Output the [X, Y] coordinate of the center of the cell containing the given text.  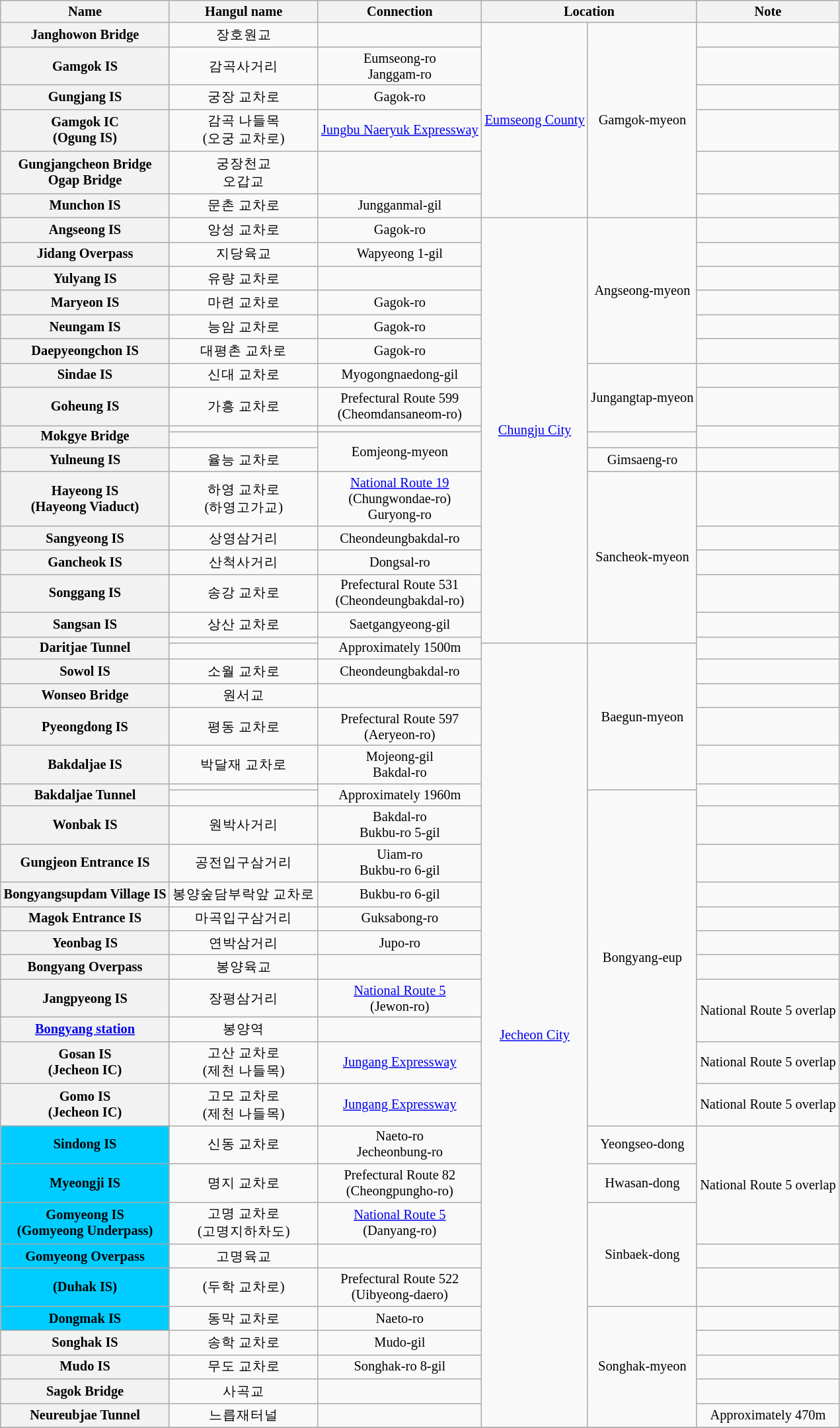
Eumseong-roJanggam-ro [400, 66]
Pyeongdong IS [85, 727]
Myeongji IS [85, 1183]
Gimsaeng-ro [642, 460]
송강 교차로 [243, 593]
Eumseong County [535, 120]
Bukbu-ro 6-gil [400, 894]
(Duhak IS) [85, 1287]
동막 교차로 [243, 1318]
장평삼거리 [243, 998]
Jangpyeong IS [85, 998]
봉양숲담부락앞 교차로 [243, 894]
Sagok Bridge [85, 1391]
(두학 교차로) [243, 1287]
Jungbu Naeryuk Expressway [400, 130]
Baegun-myeon [642, 716]
Approximately 470m [768, 1415]
상영삼거리 [243, 538]
박달재 교차로 [243, 764]
Gomyeong IS(Gomyeong Underpass) [85, 1223]
신동 교차로 [243, 1144]
Bongyang-eup [642, 958]
Angseong-myeon [642, 290]
Songhak-ro 8-gil [400, 1367]
Naeto-ro [400, 1318]
Gosan IS(Jecheon IC) [85, 1062]
Sancheok-myeon [642, 558]
Songgang IS [85, 593]
Sindong IS [85, 1144]
공전입구삼거리 [243, 863]
Prefectural Route 599(Cheomdansaneom-ro) [400, 407]
원서교 [243, 695]
송학 교차로 [243, 1342]
원박사거리 [243, 825]
Yeonbag IS [85, 943]
Yulyang IS [85, 278]
Gancheok IS [85, 562]
Gamgok-myeon [642, 120]
Mudo IS [85, 1367]
소월 교차로 [243, 670]
Neungam IS [85, 327]
가흥 교차로 [243, 407]
Bongyang station [85, 1029]
Approximately 1960m [400, 795]
National Route 5(Jewon-ro) [400, 998]
Connection [400, 11]
명지 교차로 [243, 1183]
Gungjang IS [85, 97]
Angseong IS [85, 230]
Gomyeong Overpass [85, 1256]
Bakdaljae IS [85, 764]
고모 교차로(제천 나들목) [243, 1105]
Neureubjae Tunnel [85, 1415]
Sinbaek-dong [642, 1254]
Wonbak IS [85, 825]
Wonseo Bridge [85, 695]
장호원교 [243, 34]
Maryeon IS [85, 303]
Mudo-gil [400, 1342]
Saetgangyeong-gil [400, 624]
Naeto-roJecheonbung-ro [400, 1144]
앙성 교차로 [243, 230]
대평촌 교차로 [243, 350]
Songhak IS [85, 1342]
고명육교 [243, 1256]
Sangsan IS [85, 624]
평동 교차로 [243, 727]
신대 교차로 [243, 376]
능암 교차로 [243, 327]
봉양역 [243, 1029]
문촌 교차로 [243, 205]
Sindae IS [85, 376]
Songhak-myeon [642, 1367]
Bongyangsupdam Village IS [85, 894]
Name [85, 11]
Hayeong IS(Hayeong Viaduct) [85, 499]
산척사거리 [243, 562]
Janghowon Bridge [85, 34]
Gamgok IC(Ogung IS) [85, 130]
Gomo IS(Jecheon IC) [85, 1105]
고명 교차로(고명지하차도) [243, 1223]
궁장 교차로 [243, 97]
Prefectural Route 522(Uibyeong-daero) [400, 1287]
Dongsal-ro [400, 562]
National Route 19(Chungwondae-ro)Guryong-ro [400, 499]
Mojeong-gilBakdal-ro [400, 764]
Munchon IS [85, 205]
감곡사거리 [243, 66]
Chungju City [535, 430]
감곡 나들목(오궁 교차로) [243, 130]
느릅재터널 [243, 1415]
Daritjae Tunnel [85, 648]
무도 교차로 [243, 1367]
Guksabong-ro [400, 919]
Goheung IS [85, 407]
Eomjeong-myeon [400, 452]
Magok Entrance IS [85, 919]
마곡입구삼거리 [243, 919]
Sowol IS [85, 670]
Jungangtap-myeon [642, 397]
Yulneung IS [85, 460]
Bongyang Overpass [85, 967]
마련 교차로 [243, 303]
Prefectural Route 597(Aeryeon-ro) [400, 727]
Uiam-roBukbu-ro 6-gil [400, 863]
Hangul name [243, 11]
Hwasan-dong [642, 1183]
Mokgye Bridge [85, 436]
Bakdaljae Tunnel [85, 795]
율능 교차로 [243, 460]
Yeongseo-dong [642, 1144]
Gungjeon Entrance IS [85, 863]
Daepyeongchon IS [85, 350]
Prefectural Route 82(Cheongpungho-ro) [400, 1183]
궁장천교오갑교 [243, 173]
Gamgok IS [85, 66]
Gungjangcheon BridgeOgap Bridge [85, 173]
사곡교 [243, 1391]
Note [768, 11]
Bakdal-roBukbu-ro 5-gil [400, 825]
연박삼거리 [243, 943]
고산 교차로(제천 나들목) [243, 1062]
Sangyeong IS [85, 538]
National Route 5(Danyang-ro) [400, 1223]
Jungganmal-gil [400, 205]
하영 교차로(하영고가교) [243, 499]
지당육교 [243, 254]
Approximately 1500m [400, 648]
Prefectural Route 531(Cheondeungbakdal-ro) [400, 593]
Location [590, 11]
Jupo-ro [400, 943]
Myogongnaedong-gil [400, 376]
Wapyeong 1-gil [400, 254]
유량 교차로 [243, 278]
Jidang Overpass [85, 254]
상산 교차로 [243, 624]
Jecheon City [535, 1035]
봉양육교 [243, 967]
Dongmak IS [85, 1318]
